Output the [X, Y] coordinate of the center of the cell containing the given text.  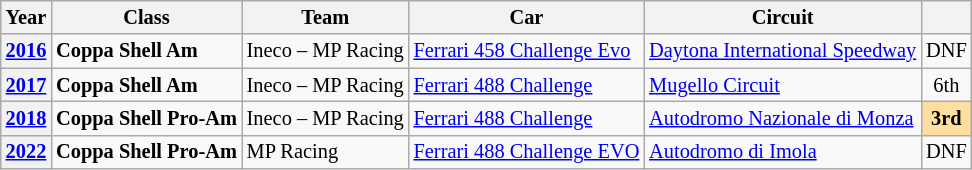
2022 [26, 152]
MP Racing [326, 152]
2016 [26, 51]
Team [326, 17]
Autodromo Nazionale di Monza [782, 118]
Circuit [782, 17]
3rd [946, 118]
Ferrari 458 Challenge Evo [527, 51]
Car [527, 17]
2018 [26, 118]
Autodromo di Imola [782, 152]
Daytona International Speedway [782, 51]
6th [946, 85]
Year [26, 17]
2017 [26, 85]
Mugello Circuit [782, 85]
Class [146, 17]
Ferrari 488 Challenge EVO [527, 152]
